Identify which cell holds the provided text, then report its (X, Y) central coordinate. 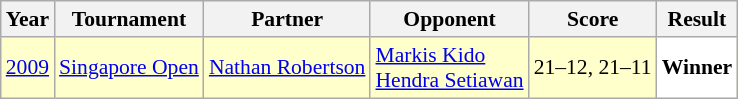
Winner (698, 68)
Score (593, 19)
Tournament (129, 19)
Year (28, 19)
2009 (28, 68)
Result (698, 19)
Singapore Open (129, 68)
Opponent (449, 19)
Nathan Robertson (288, 68)
Markis Kido Hendra Setiawan (449, 68)
21–12, 21–11 (593, 68)
Partner (288, 19)
